Determine the (x, y) coordinate at the center of the cell enclosing the given text.  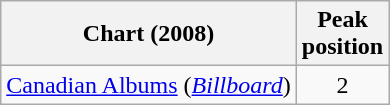
Canadian Albums (Billboard) (149, 85)
Peakposition (342, 34)
2 (342, 85)
Chart (2008) (149, 34)
